Identify which cell holds the provided text, then report its (X, Y) central coordinate. 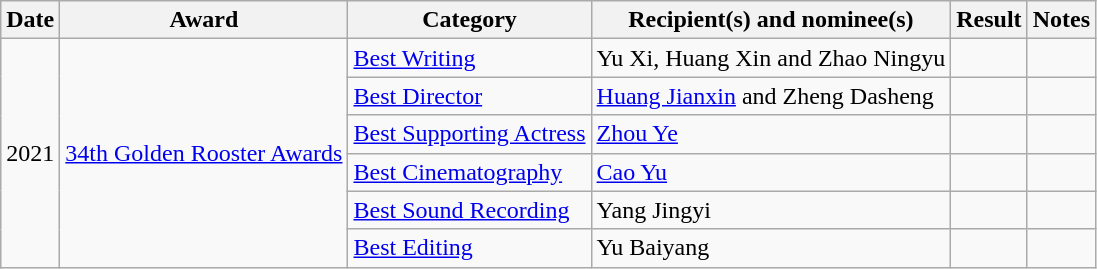
Best Supporting Actress (470, 134)
Best Director (470, 96)
Result (989, 20)
Award (204, 20)
Yu Xi, Huang Xin and Zhao Ningyu (771, 58)
Cao Yu (771, 172)
Recipient(s) and nominee(s) (771, 20)
Best Sound Recording (470, 210)
Yu Baiyang (771, 248)
Best Writing (470, 58)
Category (470, 20)
Zhou Ye (771, 134)
Date (30, 20)
34th Golden Rooster Awards (204, 153)
Yang Jingyi (771, 210)
Best Cinematography (470, 172)
Huang Jianxin and Zheng Dasheng (771, 96)
2021 (30, 153)
Best Editing (470, 248)
Notes (1061, 20)
